Return the (x, y) coordinate for the center point of the cell that contains the specified text.  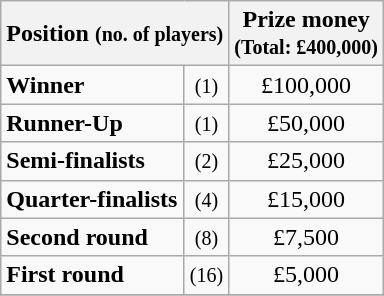
(8) (206, 237)
£25,000 (306, 161)
Quarter-finalists (92, 199)
Semi-finalists (92, 161)
(16) (206, 275)
(2) (206, 161)
Prize money(Total: £400,000) (306, 34)
£50,000 (306, 123)
Winner (92, 85)
£7,500 (306, 237)
£100,000 (306, 85)
Second round (92, 237)
£5,000 (306, 275)
£15,000 (306, 199)
First round (92, 275)
Runner-Up (92, 123)
Position (no. of players) (115, 34)
(4) (206, 199)
